Output the (x, y) coordinate of the center of the cell containing the given text.  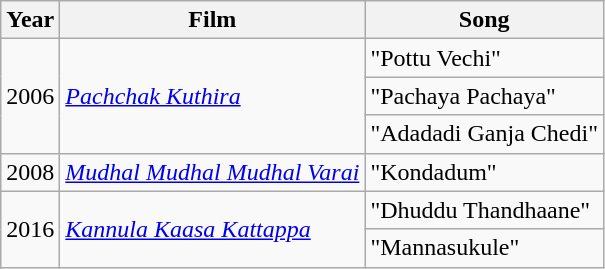
"Adadadi Ganja Chedi" (484, 134)
Song (484, 20)
2008 (30, 172)
2006 (30, 96)
Film (212, 20)
Pachchak Kuthira (212, 96)
"Pottu Vechi" (484, 58)
"Dhuddu Thandhaane" (484, 210)
Year (30, 20)
"Kondadum" (484, 172)
"Pachaya Pachaya" (484, 96)
Mudhal Mudhal Mudhal Varai (212, 172)
"Mannasukule" (484, 248)
2016 (30, 229)
Kannula Kaasa Kattappa (212, 229)
